Scan for the cell matching the given text and deliver its (x, y) coordinate at center. 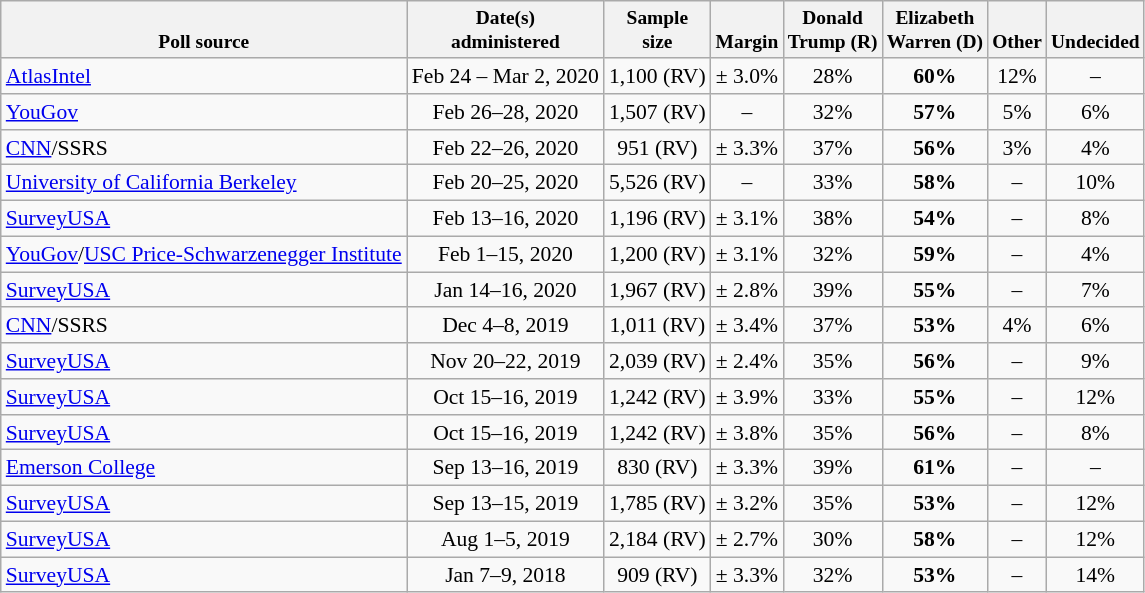
1,507 (RV) (658, 112)
38% (832, 219)
61% (934, 468)
Sep 13–15, 2019 (506, 504)
ElizabethWarren (D) (934, 30)
14% (1095, 575)
Other (1018, 30)
1,196 (RV) (658, 219)
Nov 20–22, 2019 (506, 361)
Feb 1–15, 2020 (506, 254)
DonaldTrump (R) (832, 30)
± 3.0% (747, 76)
830 (RV) (658, 468)
Feb 26–28, 2020 (506, 112)
1,967 (RV) (658, 290)
28% (832, 76)
10% (1095, 183)
± 3.4% (747, 326)
± 2.8% (747, 290)
951 (RV) (658, 148)
5,526 (RV) (658, 183)
Samplesize (658, 30)
1,200 (RV) (658, 254)
60% (934, 76)
57% (934, 112)
± 3.2% (747, 504)
909 (RV) (658, 575)
Jan 14–16, 2020 (506, 290)
1,011 (RV) (658, 326)
Jan 7–9, 2018 (506, 575)
1,100 (RV) (658, 76)
1,785 (RV) (658, 504)
Date(s)administered (506, 30)
± 3.8% (747, 433)
7% (1095, 290)
Margin (747, 30)
Feb 13–16, 2020 (506, 219)
3% (1018, 148)
Feb 22–26, 2020 (506, 148)
Emerson College (204, 468)
± 2.7% (747, 540)
30% (832, 540)
5% (1018, 112)
AtlasIntel (204, 76)
± 2.4% (747, 361)
54% (934, 219)
2,184 (RV) (658, 540)
Aug 1–5, 2019 (506, 540)
University of California Berkeley (204, 183)
Sep 13–16, 2019 (506, 468)
Feb 24 – Mar 2, 2020 (506, 76)
59% (934, 254)
± 3.9% (747, 397)
2,039 (RV) (658, 361)
Undecided (1095, 30)
YouGov (204, 112)
Dec 4–8, 2019 (506, 326)
9% (1095, 361)
Feb 20–25, 2020 (506, 183)
Poll source (204, 30)
YouGov/USC Price-Schwarzenegger Institute (204, 254)
